Return [x, y] of the center of cell containing provided text 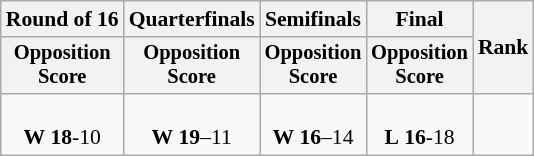
Final [420, 19]
Round of 16 [62, 19]
Semifinals [314, 19]
Rank [504, 48]
W 19–11 [192, 124]
W 18-10 [62, 124]
W 16–14 [314, 124]
Quarterfinals [192, 19]
L 16-18 [420, 124]
